Detect which cell encompasses the target text, then output its [x, y] center coordinate. 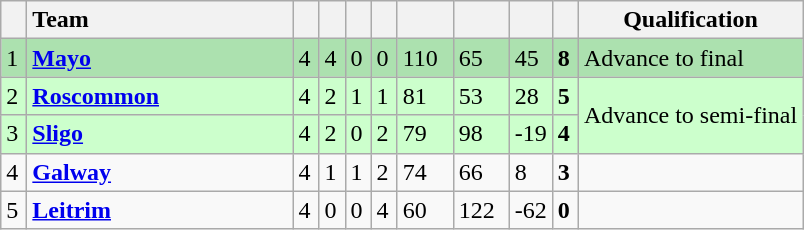
110 [425, 58]
122 [481, 210]
66 [481, 172]
Advance to final [690, 58]
-62 [530, 210]
Roscommon [160, 96]
28 [530, 96]
Mayo [160, 58]
45 [530, 58]
Sligo [160, 134]
79 [425, 134]
65 [481, 58]
Leitrim [160, 210]
Qualification [690, 20]
-19 [530, 134]
60 [425, 210]
Advance to semi-final [690, 115]
98 [481, 134]
81 [425, 96]
74 [425, 172]
Team [160, 20]
53 [481, 96]
Galway [160, 172]
